Search for the cell housing the specified text and yield its (x, y) center coordinate. 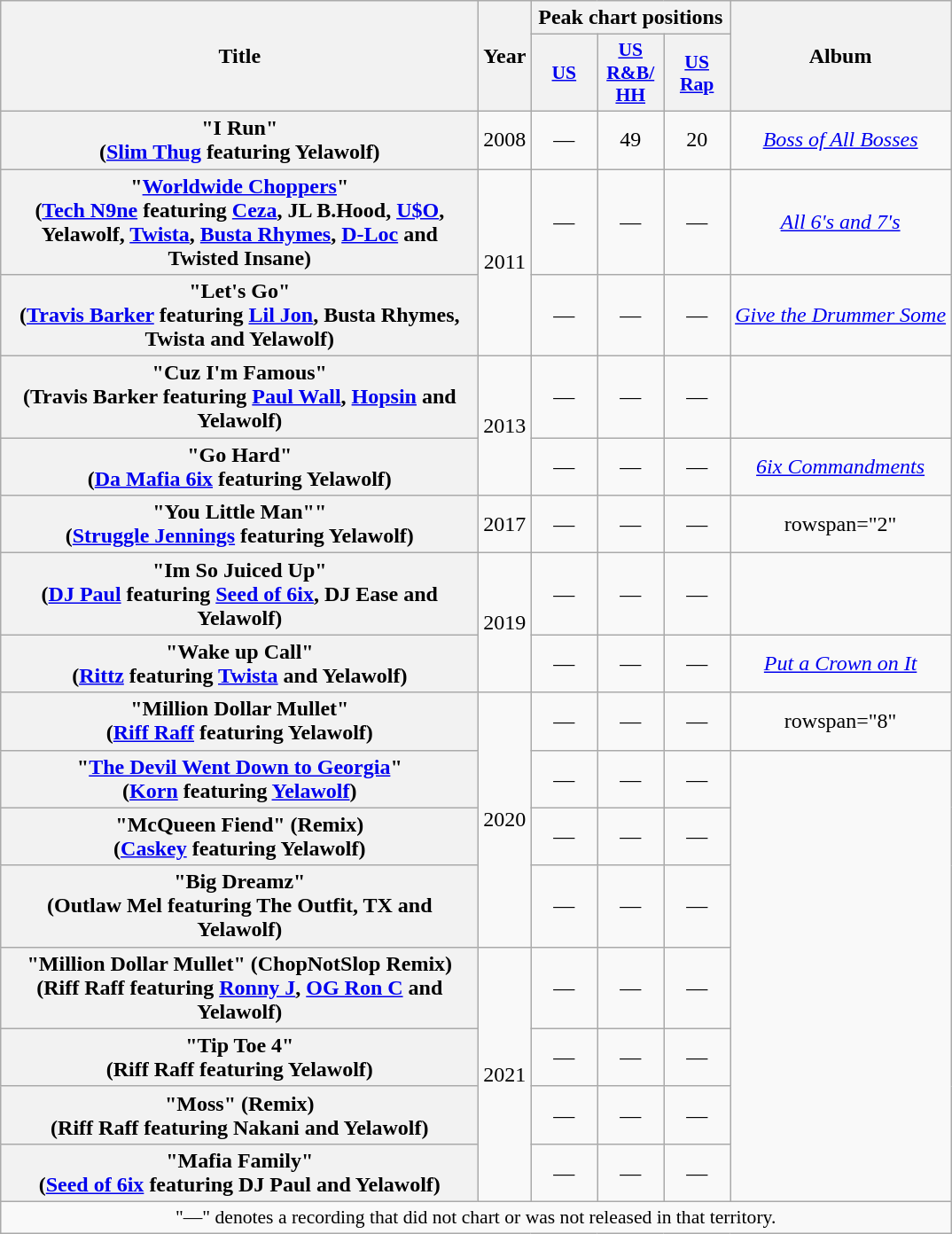
Give the Drummer Some (840, 316)
2020 (505, 819)
"Mafia Family"(Seed of 6ix featuring DJ Paul and Yelawolf) (239, 1172)
2008 (505, 140)
Year (505, 57)
"Let's Go"(Travis Barker featuring Lil Jon, Busta Rhymes, Twista and Yelawolf) (239, 316)
Peak chart positions (631, 18)
"Million Dollar Mullet" (ChopNotSlop Remix)(Riff Raff featuring Ronny J, OG Ron C and Yelawolf) (239, 988)
Album (840, 57)
All 6's and 7's (840, 222)
6ix Commandments (840, 466)
20 (697, 140)
2017 (505, 525)
2021 (505, 1074)
49 (631, 140)
"Million Dollar Mullet"(Riff Raff featuring Yelawolf) (239, 722)
US (564, 73)
"—" denotes a recording that did not chart or was not released in that territory. (476, 1217)
2019 (505, 622)
"Tip Toe 4"(Riff Raff featuring Yelawolf) (239, 1057)
Boss of All Bosses (840, 140)
"Moss" (Remix)(Riff Raff featuring Nakani and Yelawolf) (239, 1115)
"The Devil Went Down to Georgia"(Korn featuring Yelawolf) (239, 778)
"Cuz I'm Famous"(Travis Barker featuring Paul Wall, Hopsin and Yelawolf) (239, 397)
rowspan="2" (840, 525)
"Im So Juiced Up"(DJ Paul featuring Seed of 6ix, DJ Ease and Yelawolf) (239, 594)
"You Little Man""(Struggle Jennings featuring Yelawolf) (239, 525)
"Wake up Call"(Rittz featuring Twista and Yelawolf) (239, 663)
rowspan="8" (840, 722)
"Worldwide Choppers"(Tech N9ne featuring Ceza, JL B.Hood, U$O, Yelawolf, Twista, Busta Rhymes, D-Loc and Twisted Insane) (239, 222)
Put a Crown on It (840, 663)
2011 (505, 262)
"McQueen Fiend" (Remix)(Caskey featuring Yelawolf) (239, 837)
USR&B/HH (631, 73)
2013 (505, 426)
"I Run"(Slim Thug featuring Yelawolf) (239, 140)
"Go Hard"(Da Mafia 6ix featuring Yelawolf) (239, 466)
USRap (697, 73)
Title (239, 57)
"Big Dreamz"(Outlaw Mel featuring The Outfit, TX and Yelawolf) (239, 906)
